Identify which cell holds the provided text, then report its (X, Y) central coordinate. 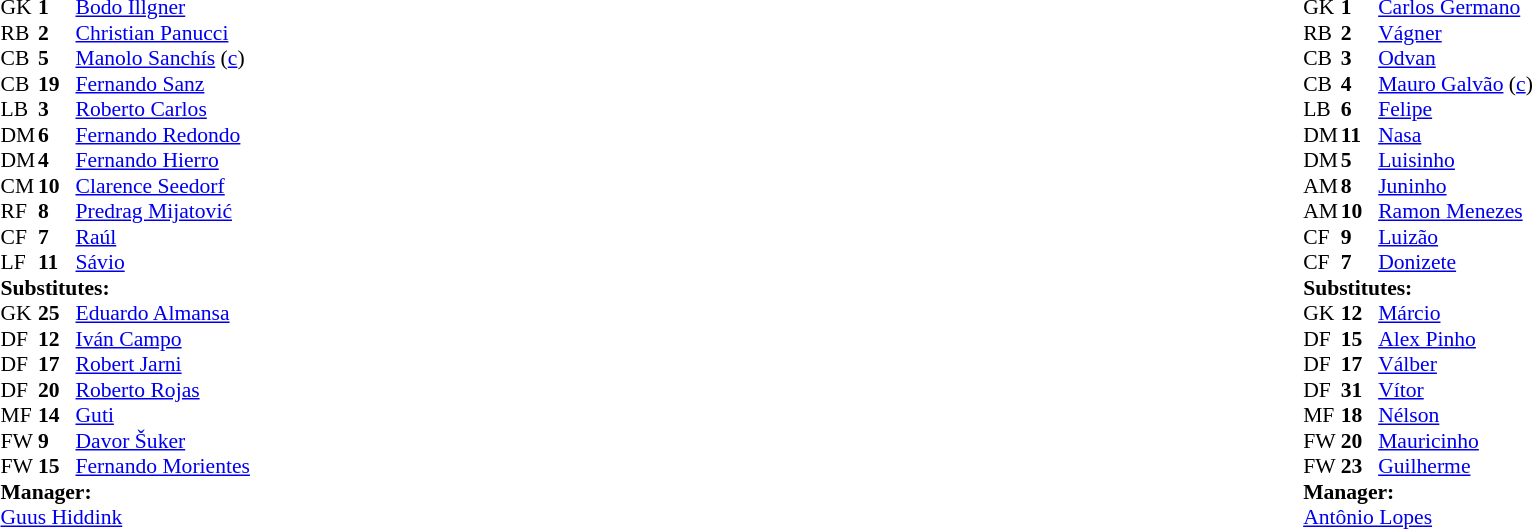
Sávio (163, 263)
23 (1360, 467)
Roberto Carlos (163, 109)
RF (19, 211)
Davor Šuker (163, 441)
Fernando Hierro (163, 161)
Roberto Rojas (163, 390)
25 (57, 313)
Clarence Seedorf (163, 186)
LF (19, 263)
Guti (163, 415)
Manager: (124, 492)
Raúl (163, 237)
18 (1360, 415)
CM (19, 186)
Substitutes: (124, 288)
Manolo Sanchís (c) (163, 59)
Fernando Morientes (163, 467)
Predrag Mijatović (163, 211)
19 (57, 84)
Robert Jarni (163, 365)
Christian Panucci (163, 33)
Fernando Sanz (163, 84)
Iván Campo (163, 339)
31 (1360, 390)
14 (57, 415)
Eduardo Almansa (163, 313)
Fernando Redondo (163, 135)
